Scan for the cell matching the given text and deliver its [X, Y] coordinate at center. 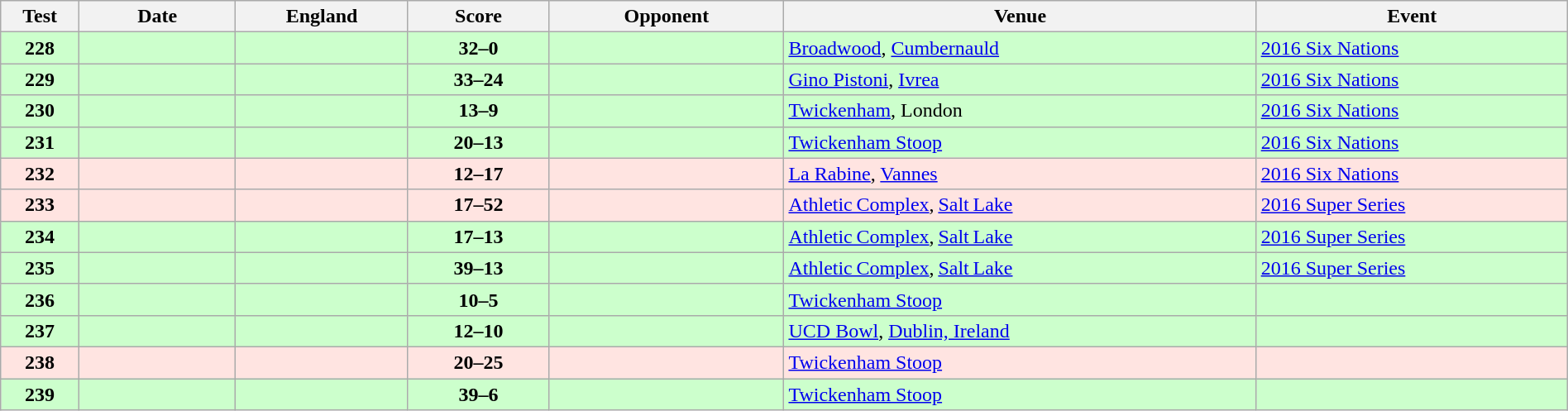
233 [40, 205]
39–6 [478, 394]
231 [40, 142]
232 [40, 174]
La Rabine, Vannes [1021, 174]
229 [40, 79]
Venue [1021, 17]
10–5 [478, 299]
39–13 [478, 268]
England [322, 17]
238 [40, 362]
12–17 [478, 174]
234 [40, 237]
Twickenham, London [1021, 111]
17–52 [478, 205]
239 [40, 394]
UCD Bowl, Dublin, Ireland [1021, 331]
20–25 [478, 362]
Broadwood, Cumbernauld [1021, 48]
Test [40, 17]
Gino Pistoni, Ivrea [1021, 79]
Opponent [667, 17]
Score [478, 17]
230 [40, 111]
236 [40, 299]
32–0 [478, 48]
Date [157, 17]
33–24 [478, 79]
12–10 [478, 331]
20–13 [478, 142]
13–9 [478, 111]
228 [40, 48]
237 [40, 331]
17–13 [478, 237]
Event [1412, 17]
235 [40, 268]
